Detect which cell encompasses the target text, then output its (x, y) center coordinate. 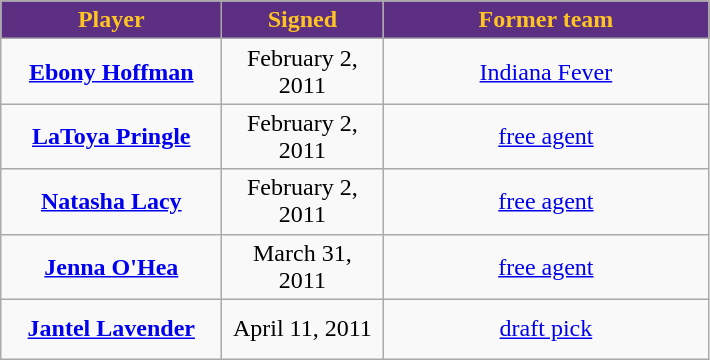
Indiana Fever (546, 72)
draft pick (546, 329)
Natasha Lacy (112, 202)
March 31, 2011 (302, 266)
Signed (302, 20)
Jantel Lavender (112, 329)
Ebony Hoffman (112, 72)
Jenna O'Hea (112, 266)
Former team (546, 20)
April 11, 2011 (302, 329)
Player (112, 20)
LaToya Pringle (112, 136)
